For the text-containing cell, return its midpoint in (x, y) coordinate format. 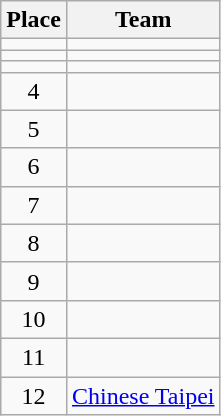
Place (34, 20)
7 (34, 205)
4 (34, 91)
9 (34, 281)
8 (34, 243)
11 (34, 357)
5 (34, 129)
6 (34, 167)
12 (34, 395)
Team (143, 20)
Chinese Taipei (143, 395)
10 (34, 319)
